Provide the (x, y) coordinate of the cell's center where the given text is located.  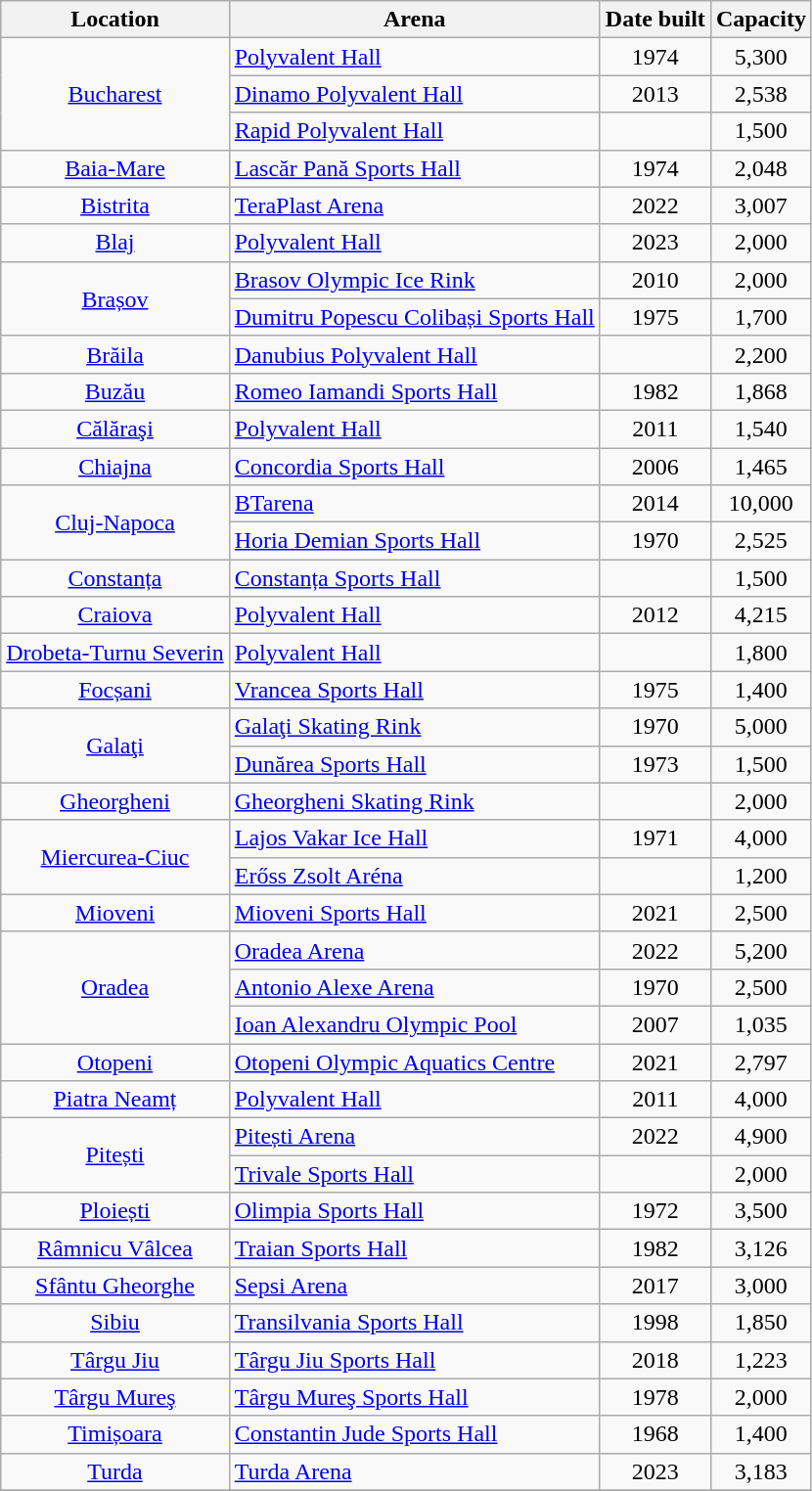
Călăraşi (115, 429)
Transilvania Sports Hall (415, 1323)
Ploiești (115, 1211)
Gheorgheni Skating Rink (415, 801)
Danubius Polyvalent Hall (415, 354)
2,200 (761, 354)
Lascăr Pană Sports Hall (415, 168)
2006 (655, 467)
BTarena (415, 504)
Dumitru Popescu Colibași Sports Hall (415, 317)
Târgu Jiu Sports Hall (415, 1360)
Drobeta-Turnu Severin (115, 653)
Rapid Polyvalent Hall (415, 131)
Târgu Jiu (115, 1360)
Buzău (115, 391)
Blaj (115, 243)
Lajos Vakar Ice Hall (415, 838)
1998 (655, 1323)
Brăila (115, 354)
3,007 (761, 205)
Cluj-Napoca (115, 522)
Turda (115, 1471)
Arena (415, 20)
10,000 (761, 504)
Capacity (761, 20)
2,538 (761, 94)
Târgu Mureş (115, 1397)
4,215 (761, 615)
Traian Sports Hall (415, 1248)
Otopeni Olympic Aquatics Centre (415, 1062)
Brasov Olympic Ice Rink (415, 280)
2007 (655, 1024)
1973 (655, 764)
Galaţi (115, 745)
2014 (655, 504)
Timișoara (115, 1434)
TeraPlast Arena (415, 205)
Vrancea Sports Hall (415, 690)
Focșani (115, 690)
1,800 (761, 653)
Trivale Sports Hall (415, 1174)
Constanța Sports Hall (415, 578)
Oradea (115, 987)
Piatra Neamț (115, 1100)
3,500 (761, 1211)
Bucharest (115, 94)
1,465 (761, 467)
1972 (655, 1211)
3,000 (761, 1286)
Bistrita (115, 205)
2,525 (761, 541)
Chiajna (115, 467)
1,868 (761, 391)
Pitești (115, 1155)
Mioveni Sports Hall (415, 913)
Baia-Mare (115, 168)
Olimpia Sports Hall (415, 1211)
1,850 (761, 1323)
1,035 (761, 1024)
1968 (655, 1434)
Erőss Zsolt Aréna (415, 876)
3,183 (761, 1471)
Constanța (115, 578)
2010 (655, 280)
Dunărea Sports Hall (415, 764)
Galaţi Skating Rink (415, 727)
Sibiu (115, 1323)
Horia Demian Sports Hall (415, 541)
Sfântu Gheorghe (115, 1286)
2012 (655, 615)
Otopeni (115, 1062)
2,797 (761, 1062)
Sepsi Arena (415, 1286)
Antonio Alexe Arena (415, 987)
2018 (655, 1360)
5,000 (761, 727)
1,540 (761, 429)
Mioveni (115, 913)
Turda Arena (415, 1471)
Craiova (115, 615)
Brașov (115, 298)
2017 (655, 1286)
Constantin Jude Sports Hall (415, 1434)
Gheorgheni (115, 801)
4,900 (761, 1137)
1,223 (761, 1360)
Târgu Mureş Sports Hall (415, 1397)
2,048 (761, 168)
1,200 (761, 876)
Dinamo Polyvalent Hall (415, 94)
1971 (655, 838)
Râmnicu Vâlcea (115, 1248)
3,126 (761, 1248)
Ioan Alexandru Olympic Pool (415, 1024)
Date built (655, 20)
Romeo Iamandi Sports Hall (415, 391)
Miercurea-Ciuc (115, 857)
Pitești Arena (415, 1137)
Concordia Sports Hall (415, 467)
5,200 (761, 950)
5,300 (761, 57)
Oradea Arena (415, 950)
1978 (655, 1397)
2013 (655, 94)
1,700 (761, 317)
Location (115, 20)
